Return the (x, y) coordinate for the center point of the cell that contains the specified text.  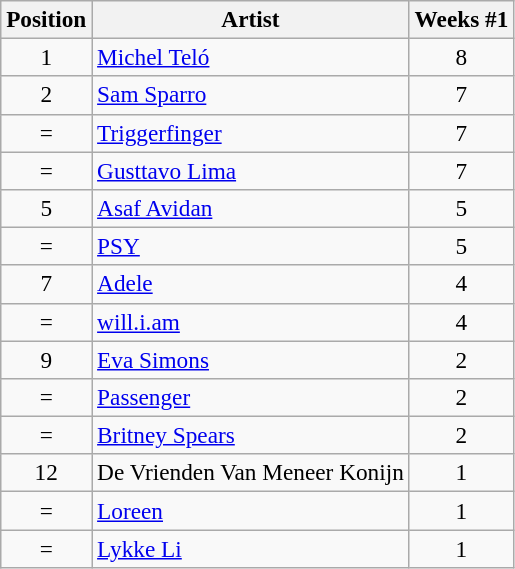
12 (46, 473)
Asaf Avidan (250, 208)
Passenger (250, 397)
Gusttavo Lima (250, 170)
Adele (250, 284)
Sam Sparro (250, 95)
Artist (250, 19)
PSY (250, 246)
Weeks #1 (462, 19)
will.i.am (250, 322)
Loreen (250, 510)
Michel Teló (250, 57)
Lykke Li (250, 548)
Britney Spears (250, 435)
Position (46, 19)
Eva Simons (250, 359)
Triggerfinger (250, 133)
De Vrienden Van Meneer Konijn (250, 473)
9 (46, 359)
8 (462, 57)
